Output the [x, y] coordinate of the center of the cell containing the given text.  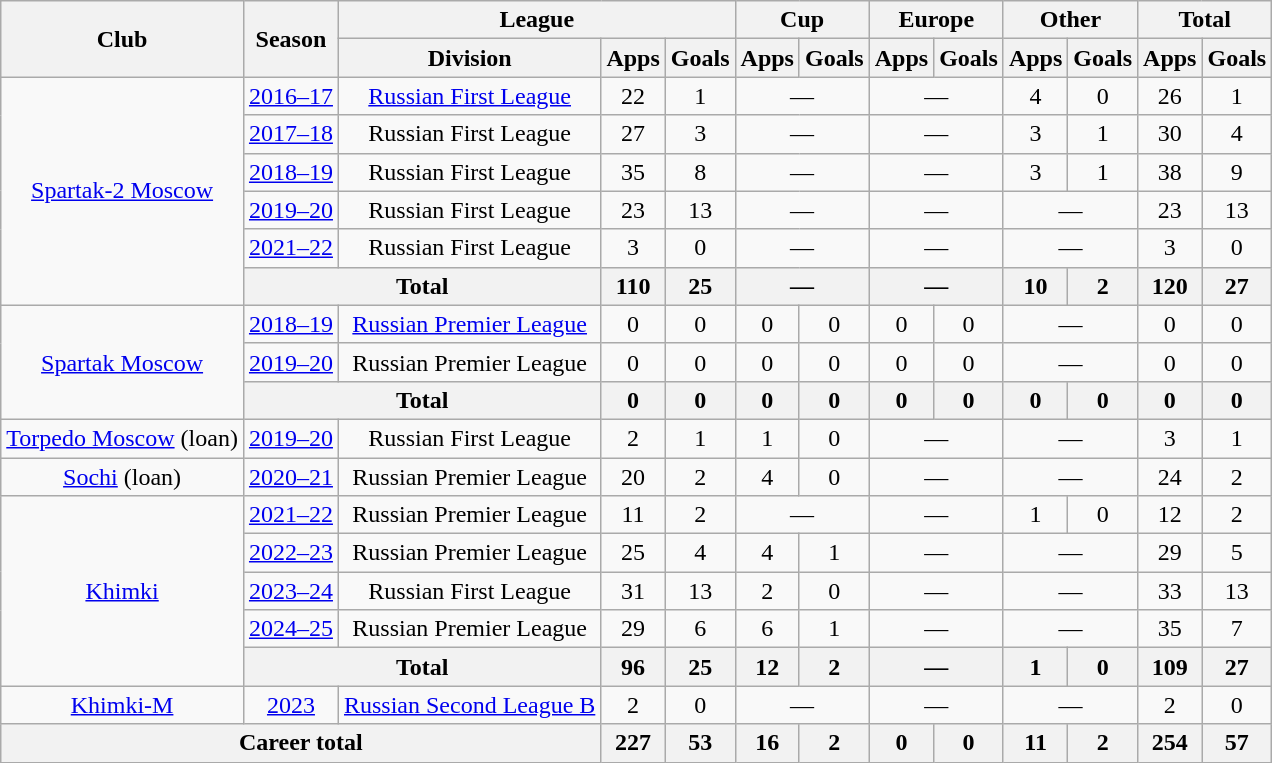
24 [1170, 477]
16 [767, 743]
2023–24 [290, 591]
26 [1170, 96]
7 [1237, 629]
Spartak-2 Moscow [122, 191]
League [536, 20]
2016–17 [290, 96]
Career total [301, 743]
110 [633, 286]
Europe [936, 20]
2017–18 [290, 134]
Khimki [122, 591]
Russian Second League B [469, 705]
10 [1035, 286]
Division [469, 58]
31 [633, 591]
Cup [802, 20]
2022–23 [290, 553]
254 [1170, 743]
33 [1170, 591]
Spartak Moscow [122, 362]
227 [633, 743]
2020–21 [290, 477]
Season [290, 39]
8 [700, 172]
Torpedo Moscow (loan) [122, 438]
Club [122, 39]
Sochi (loan) [122, 477]
20 [633, 477]
30 [1170, 134]
5 [1237, 553]
120 [1170, 286]
Khimki-M [122, 705]
109 [1170, 667]
57 [1237, 743]
53 [700, 743]
Other [1070, 20]
2023 [290, 705]
2024–25 [290, 629]
9 [1237, 172]
38 [1170, 172]
22 [633, 96]
96 [633, 667]
